Locate the cell with the specified text and output its [x, y] center coordinate. 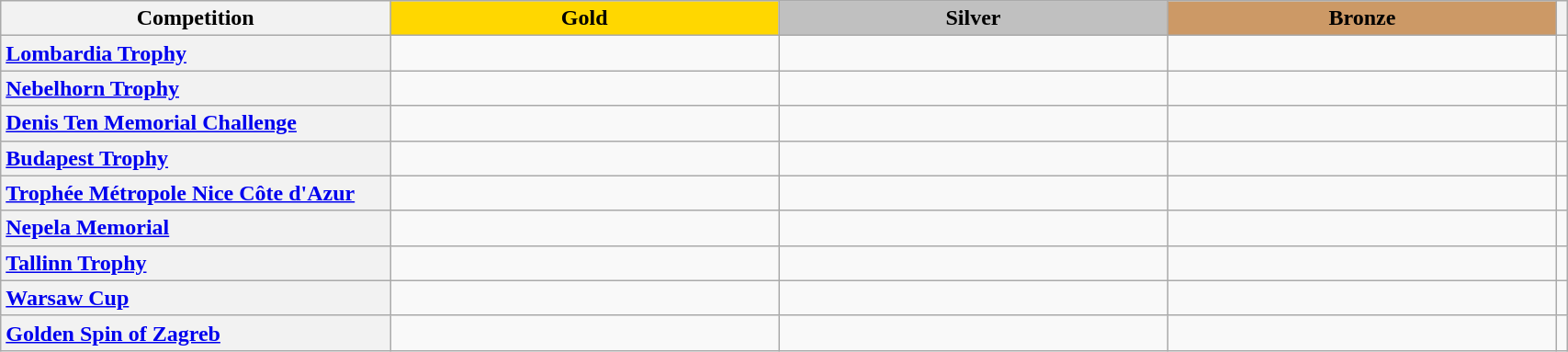
Bronze [1361, 18]
Gold [584, 18]
Tallinn Trophy [196, 263]
Budapest Trophy [196, 158]
Nepela Memorial [196, 228]
Warsaw Cup [196, 298]
Nebelhorn Trophy [196, 88]
Denis Ten Memorial Challenge [196, 123]
Lombardia Trophy [196, 53]
Trophée Métropole Nice Côte d'Azur [196, 193]
Silver [974, 18]
Competition [196, 18]
Golden Spin of Zagreb [196, 333]
